Locate the cell with the specified text and output its [x, y] center coordinate. 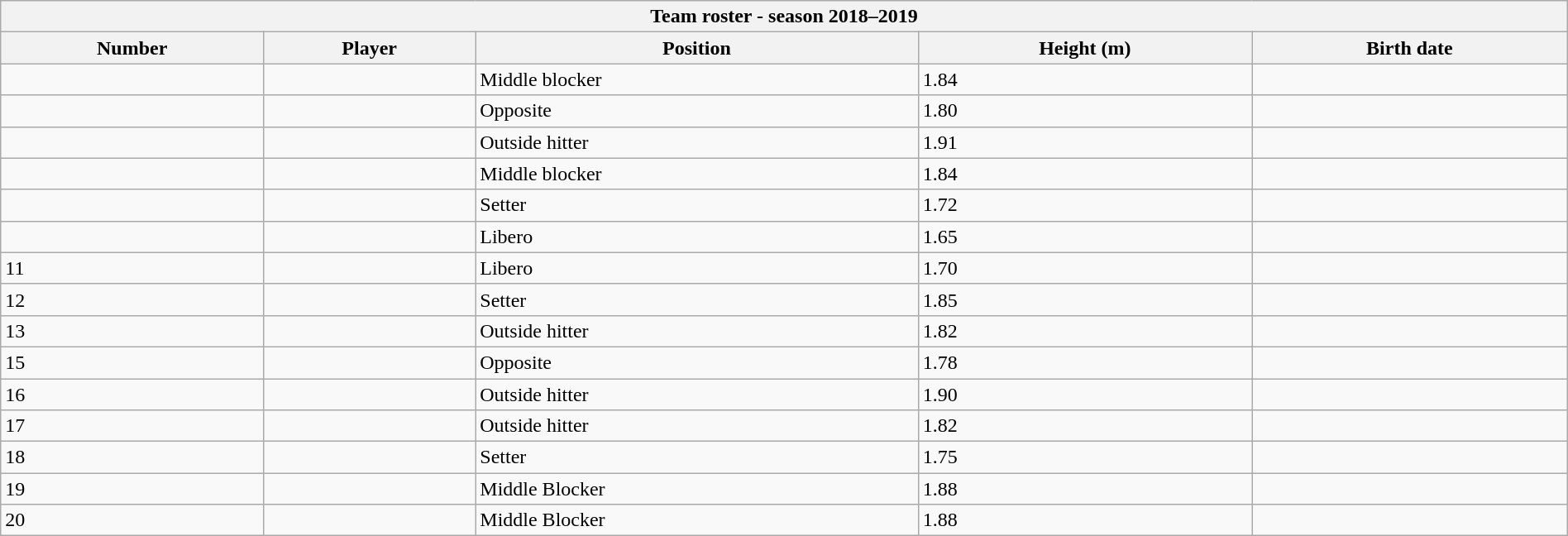
Height (m) [1085, 48]
1.75 [1085, 457]
1.91 [1085, 142]
19 [132, 489]
1.65 [1085, 237]
1.72 [1085, 205]
16 [132, 395]
12 [132, 299]
17 [132, 426]
1.80 [1085, 111]
11 [132, 268]
Birth date [1410, 48]
Position [696, 48]
Player [370, 48]
Number [132, 48]
Team roster - season 2018–2019 [784, 17]
1.85 [1085, 299]
20 [132, 520]
13 [132, 331]
15 [132, 362]
1.90 [1085, 395]
1.78 [1085, 362]
1.70 [1085, 268]
18 [132, 457]
